Find where the given text appears and provide that cell's center as (X, Y) coordinate. 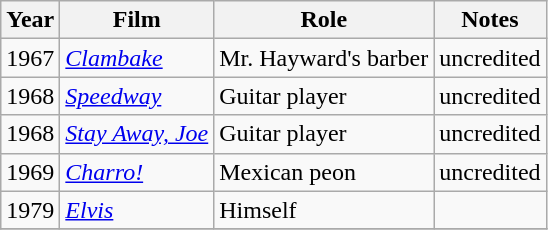
Year (30, 20)
Clambake (137, 58)
1969 (30, 172)
Charro! (137, 172)
Notes (490, 20)
1967 (30, 58)
Himself (324, 210)
Speedway (137, 96)
Mr. Hayward's barber (324, 58)
1979 (30, 210)
Film (137, 20)
Elvis (137, 210)
Mexican peon (324, 172)
Role (324, 20)
Stay Away, Joe (137, 134)
